Locate the cell with the specified text and output its (x, y) center coordinate. 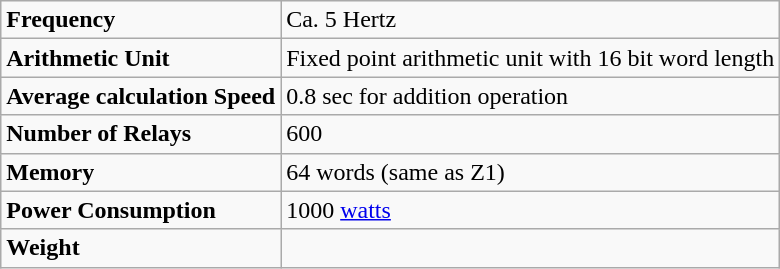
Weight (141, 248)
0.8 sec for addition operation (530, 96)
Ca. 5 Hertz (530, 20)
Frequency (141, 20)
1000 watts (530, 210)
Average calculation Speed (141, 96)
Arithmetic Unit (141, 58)
600 (530, 134)
Memory (141, 172)
Power Consumption (141, 210)
64 words (same as Z1) (530, 172)
Fixed point arithmetic unit with 16 bit word length (530, 58)
Number of Relays (141, 134)
